Detect which cell encompasses the target text, then output its [X, Y] center coordinate. 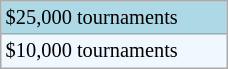
$25,000 tournaments [114, 17]
$10,000 tournaments [114, 51]
